Locate the cell with the specified text and output its [x, y] center coordinate. 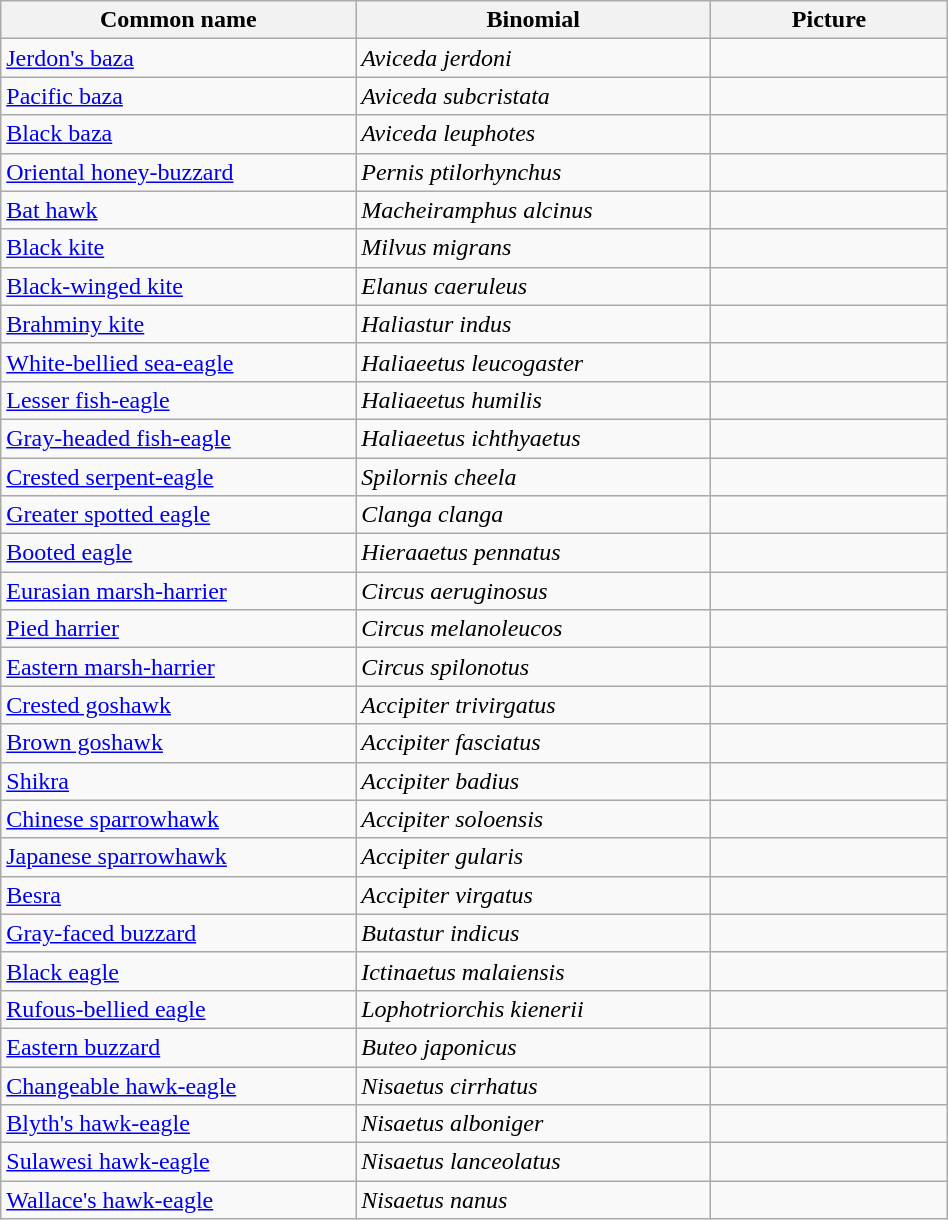
Buteo japonicus [534, 1047]
Black baza [178, 134]
Eastern buzzard [178, 1047]
Rufous-bellied eagle [178, 1009]
Nisaetus cirrhatus [534, 1085]
Gray-faced buzzard [178, 933]
Black-winged kite [178, 286]
Black eagle [178, 971]
Ictinaetus malaiensis [534, 971]
Haliastur indus [534, 324]
Accipiter trivirgatus [534, 705]
Aviceda jerdoni [534, 58]
Chinese sparrowhawk [178, 819]
Black kite [178, 248]
Brahminy kite [178, 324]
Circus aeruginosus [534, 591]
Butastur indicus [534, 933]
Hieraaetus pennatus [534, 553]
Bat hawk [178, 210]
Japanese sparrowhawk [178, 857]
Aviceda subcristata [534, 96]
Sulawesi hawk-eagle [178, 1162]
Gray-headed fish-eagle [178, 438]
Elanus caeruleus [534, 286]
Booted eagle [178, 553]
Brown goshawk [178, 743]
Picture [830, 20]
Milvus migrans [534, 248]
Haliaeetus ichthyaetus [534, 438]
Circus melanoleucos [534, 629]
Clanga clanga [534, 515]
Accipiter soloensis [534, 819]
Crested goshawk [178, 705]
Binomial [534, 20]
Crested serpent-eagle [178, 477]
Spilornis cheela [534, 477]
Circus spilonotus [534, 667]
White-bellied sea-eagle [178, 362]
Nisaetus nanus [534, 1200]
Jerdon's baza [178, 58]
Macheiramphus alcinus [534, 210]
Common name [178, 20]
Accipiter virgatus [534, 895]
Eastern marsh-harrier [178, 667]
Eurasian marsh-harrier [178, 591]
Besra [178, 895]
Pernis ptilorhynchus [534, 172]
Pacific baza [178, 96]
Pied harrier [178, 629]
Blyth's hawk-eagle [178, 1124]
Lophotriorchis kienerii [534, 1009]
Nisaetus lanceolatus [534, 1162]
Aviceda leuphotes [534, 134]
Lesser fish-eagle [178, 400]
Changeable hawk-eagle [178, 1085]
Shikra [178, 781]
Accipiter fasciatus [534, 743]
Greater spotted eagle [178, 515]
Haliaeetus leucogaster [534, 362]
Accipiter gularis [534, 857]
Oriental honey-buzzard [178, 172]
Accipiter badius [534, 781]
Haliaeetus humilis [534, 400]
Nisaetus alboniger [534, 1124]
Wallace's hawk-eagle [178, 1200]
